From the cell containing the given text, extract its center point as [x, y] coordinate. 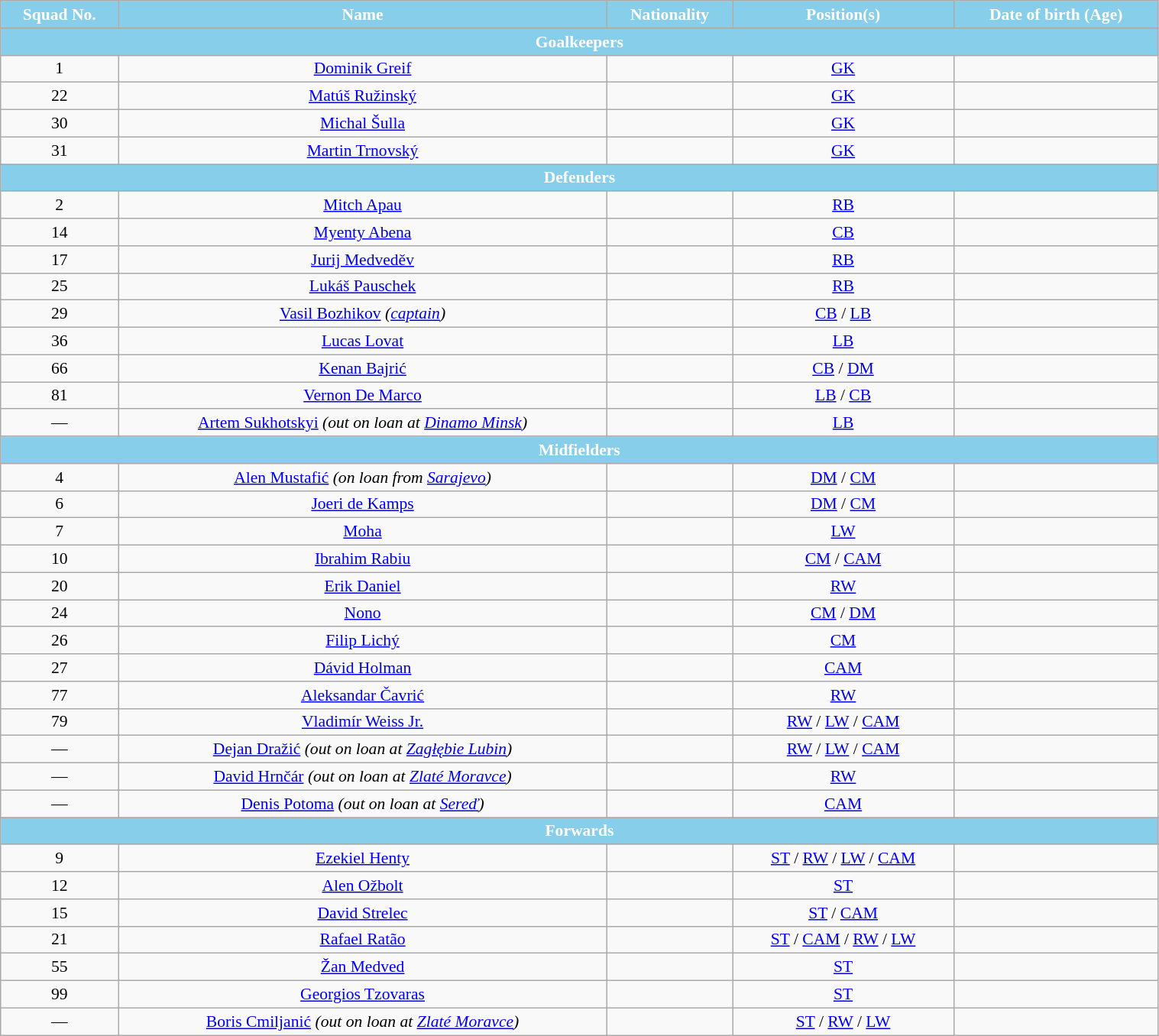
Ezekiel Henty [363, 859]
14 [60, 232]
22 [60, 96]
9 [60, 859]
36 [60, 342]
24 [60, 614]
Alen Ožbolt [363, 885]
Forwards [579, 831]
Lucas Lovat [363, 342]
Moha [363, 532]
Goalkeepers [579, 42]
26 [60, 641]
CM [843, 641]
Myenty Abena [363, 232]
Denis Potoma (out on loan at Sereď) [363, 804]
17 [60, 260]
David Hrnčár (out on loan at Zlaté Moravce) [363, 777]
Žan Medved [363, 967]
Alen Mustafić (on loan from Sarajevo) [363, 478]
CB / LB [843, 314]
David Strelec [363, 913]
99 [60, 995]
CB / DM [843, 368]
Matúš Ružinský [363, 96]
Dominik Greif [363, 69]
Lukáš Pauschek [363, 287]
81 [60, 396]
29 [60, 314]
20 [60, 586]
21 [60, 940]
Vasil Bozhikov (captain) [363, 314]
55 [60, 967]
Dávid Holman [363, 668]
4 [60, 478]
Artem Sukhotskyi (out on loan at Dinamo Minsk) [363, 423]
CM / DM [843, 614]
31 [60, 151]
Rafael Ratão [363, 940]
Michal Šulla [363, 124]
Georgios Tzovaras [363, 995]
Aleksandar Čavrić [363, 695]
Position(s) [843, 15]
6 [60, 504]
10 [60, 559]
Boris Cmiljanić (out on loan at Zlaté Moravce) [363, 1021]
LB / CB [843, 396]
CB [843, 232]
LW [843, 532]
27 [60, 668]
30 [60, 124]
ST / RW / LW [843, 1021]
77 [60, 695]
CM / CAM [843, 559]
Joeri de Kamps [363, 504]
Nationality [669, 15]
Defenders [579, 178]
Jurij Medveděv [363, 260]
Martin Trnovský [363, 151]
7 [60, 532]
25 [60, 287]
Ibrahim Rabiu [363, 559]
79 [60, 722]
Nono [363, 614]
Date of birth (Age) [1056, 15]
Filip Lichý [363, 641]
Name [363, 15]
2 [60, 206]
15 [60, 913]
Dejan Dražić (out on loan at Zagłębie Lubin) [363, 749]
ST / CAM / RW / LW [843, 940]
Erik Daniel [363, 586]
Midfielders [579, 450]
1 [60, 69]
ST / RW / LW / CAM [843, 859]
Vladimír Weiss Jr. [363, 722]
Mitch Apau [363, 206]
66 [60, 368]
Kenan Bajrić [363, 368]
Squad No. [60, 15]
12 [60, 885]
Vernon De Marco [363, 396]
ST / CAM [843, 913]
